Provide the (x, y) coordinate of the cell's center where the given text is located.  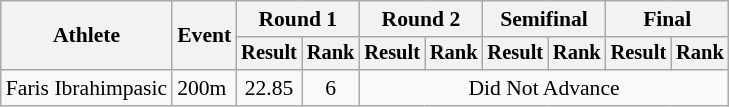
Athlete (86, 36)
Did Not Advance (544, 88)
6 (331, 88)
Round 2 (420, 19)
Event (204, 36)
Semifinal (544, 19)
Round 1 (298, 19)
Final (668, 19)
Faris Ibrahimpasic (86, 88)
200m (204, 88)
22.85 (269, 88)
